Return the [X, Y] coordinate for the center point of the cell that contains the specified text.  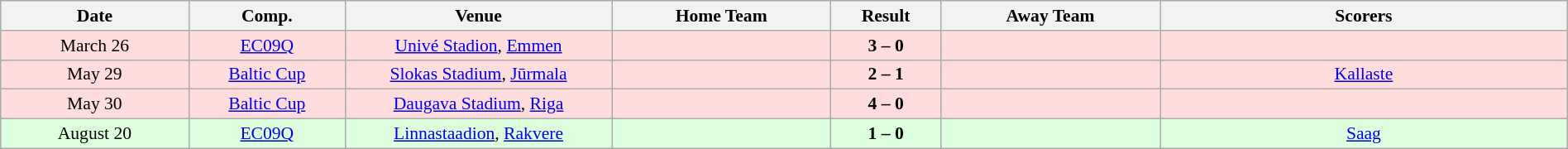
Away Team [1050, 16]
Daugava Stadium, Riga [479, 104]
Home Team [721, 16]
May 29 [94, 74]
Date [94, 16]
Univé Stadion, Emmen [479, 46]
4 – 0 [887, 104]
Comp. [266, 16]
Scorers [1365, 16]
Venue [479, 16]
Saag [1365, 134]
March 26 [94, 46]
May 30 [94, 104]
3 – 0 [887, 46]
2 – 1 [887, 74]
1 – 0 [887, 134]
Slokas Stadium, Jūrmala [479, 74]
Result [887, 16]
Linnastaadion, Rakvere [479, 134]
Kallaste [1365, 74]
August 20 [94, 134]
